Locate the cell with the specified text and output its [X, Y] center coordinate. 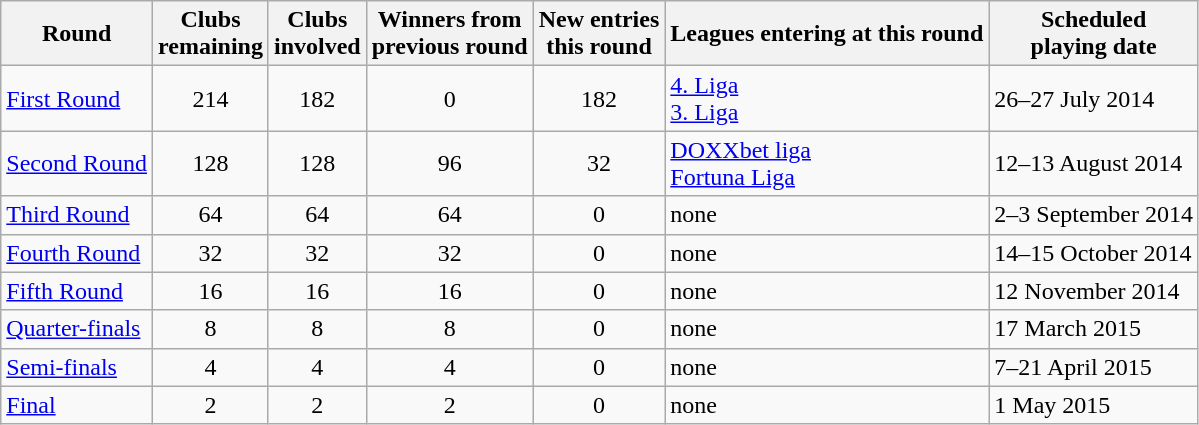
214 [210, 98]
Round [77, 34]
Third Round [77, 215]
26–27 July 2014 [1094, 98]
Quarter-finals [77, 329]
Winners fromprevious round [450, 34]
2–3 September 2014 [1094, 215]
Final [77, 405]
12 November 2014 [1094, 291]
12–13 August 2014 [1094, 164]
1 May 2015 [1094, 405]
Scheduledplaying date [1094, 34]
7–21 April 2015 [1094, 367]
First Round [77, 98]
17 March 2015 [1094, 329]
Semi-finals [77, 367]
DOXXbet liga Fortuna Liga [827, 164]
Fourth Round [77, 253]
Clubsinvolved [317, 34]
Leagues entering at this round [827, 34]
96 [450, 164]
Fifth Round [77, 291]
New entriesthis round [599, 34]
4. Liga 3. Liga [827, 98]
Second Round [77, 164]
Clubsremaining [210, 34]
14–15 October 2014 [1094, 253]
